Return the (x, y) coordinate for the center point of the cell that contains the specified text.  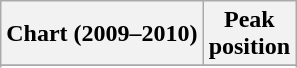
Chart (2009–2010) (102, 34)
Peakposition (249, 34)
